Output the (X, Y) coordinate of the center of the cell containing the given text.  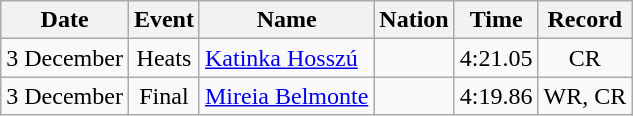
Heats (164, 58)
CR (585, 58)
Event (164, 20)
Date (65, 20)
Mireia Belmonte (286, 96)
Record (585, 20)
Katinka Hosszú (286, 58)
4:21.05 (496, 58)
Name (286, 20)
Nation (414, 20)
Final (164, 96)
4:19.86 (496, 96)
WR, CR (585, 96)
Time (496, 20)
